Detect which cell encompasses the target text, then output its [X, Y] center coordinate. 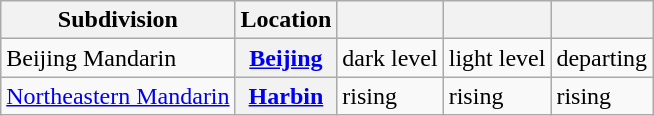
Beijing Mandarin [118, 58]
Beijing [286, 58]
light level [497, 58]
Subdivision [118, 20]
Location [286, 20]
dark level [390, 58]
Harbin [286, 96]
Northeastern Mandarin [118, 96]
departing [602, 58]
